Return [X, Y] of the center of cell containing provided text 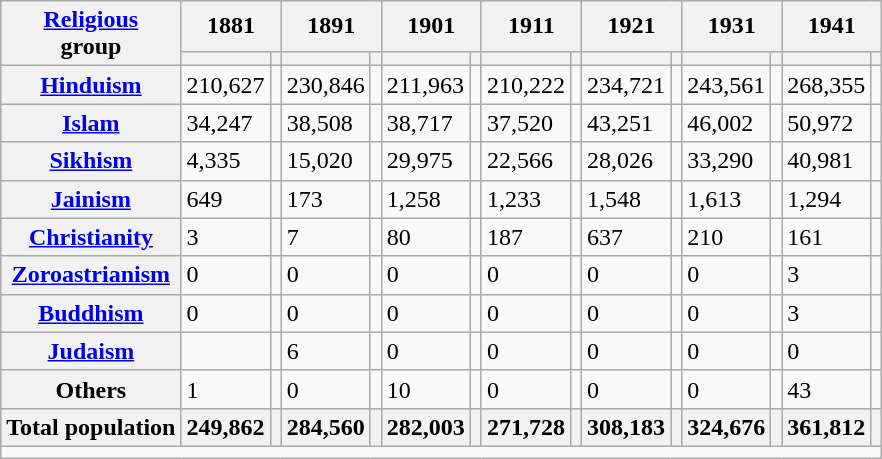
361,812 [826, 427]
1921 [632, 26]
1881 [231, 26]
15,020 [326, 161]
Total population [91, 427]
Others [91, 389]
Buddhism [91, 313]
43,251 [626, 123]
38,717 [426, 123]
173 [326, 199]
Jainism [91, 199]
210,627 [226, 85]
7 [326, 237]
6 [326, 351]
Hinduism [91, 85]
4,335 [226, 161]
43 [826, 389]
33,290 [726, 161]
Religiousgroup [91, 34]
Christianity [91, 237]
Judaism [91, 351]
637 [626, 237]
80 [426, 237]
1911 [531, 26]
210,222 [526, 85]
268,355 [826, 85]
1901 [431, 26]
22,566 [526, 161]
Zoroastrianism [91, 275]
29,975 [426, 161]
Sikhism [91, 161]
1,548 [626, 199]
249,862 [226, 427]
1 [226, 389]
46,002 [726, 123]
284,560 [326, 427]
1891 [331, 26]
1,294 [826, 199]
10 [426, 389]
161 [826, 237]
1941 [832, 26]
234,721 [626, 85]
1,258 [426, 199]
40,981 [826, 161]
28,026 [626, 161]
210 [726, 237]
271,728 [526, 427]
Islam [91, 123]
38,508 [326, 123]
211,963 [426, 85]
282,003 [426, 427]
230,846 [326, 85]
324,676 [726, 427]
187 [526, 237]
37,520 [526, 123]
1,233 [526, 199]
308,183 [626, 427]
649 [226, 199]
1931 [732, 26]
34,247 [226, 123]
50,972 [826, 123]
243,561 [726, 85]
1,613 [726, 199]
